Capture the cell that displays the provided text and extract its [x, y] central coordinate. 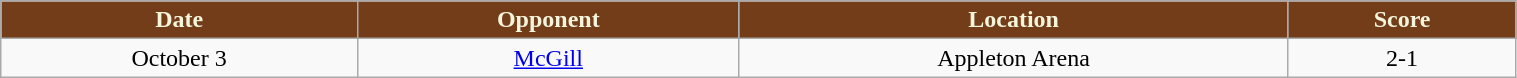
McGill [548, 58]
Opponent [548, 20]
October 3 [180, 58]
Appleton Arena [1014, 58]
Score [1402, 20]
Location [1014, 20]
2-1 [1402, 58]
Date [180, 20]
